Pinpoint the cell where the given text exists, returning its [x, y] midpoint coordinate. 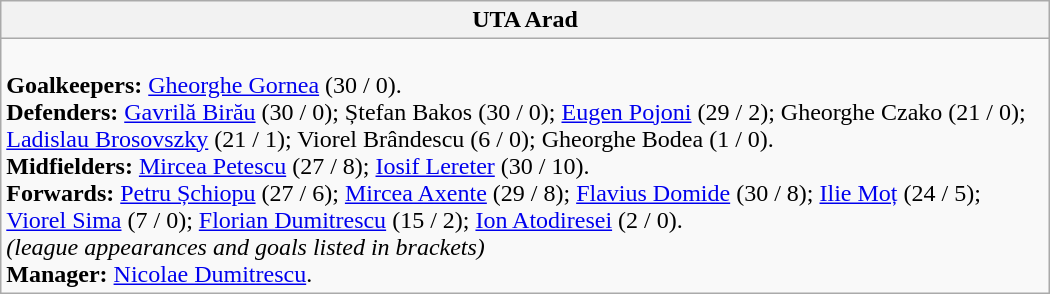
UTA Arad [525, 20]
